For the text-containing cell, return its midpoint in (X, Y) coordinate format. 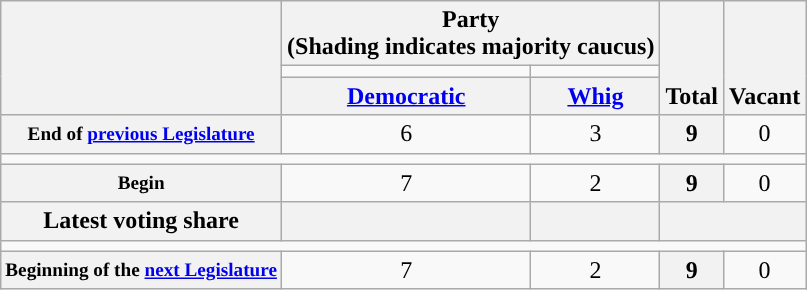
End of previous Legislature (142, 134)
Democratic (406, 96)
Beginning of the next Legislature (142, 270)
Vacant (764, 58)
6 (406, 134)
3 (596, 134)
Whig (596, 96)
Total (692, 58)
Party (Shading indicates majority caucus) (471, 34)
Begin (142, 183)
Latest voting share (142, 221)
